Locate the cell with the specified text and output its (X, Y) center coordinate. 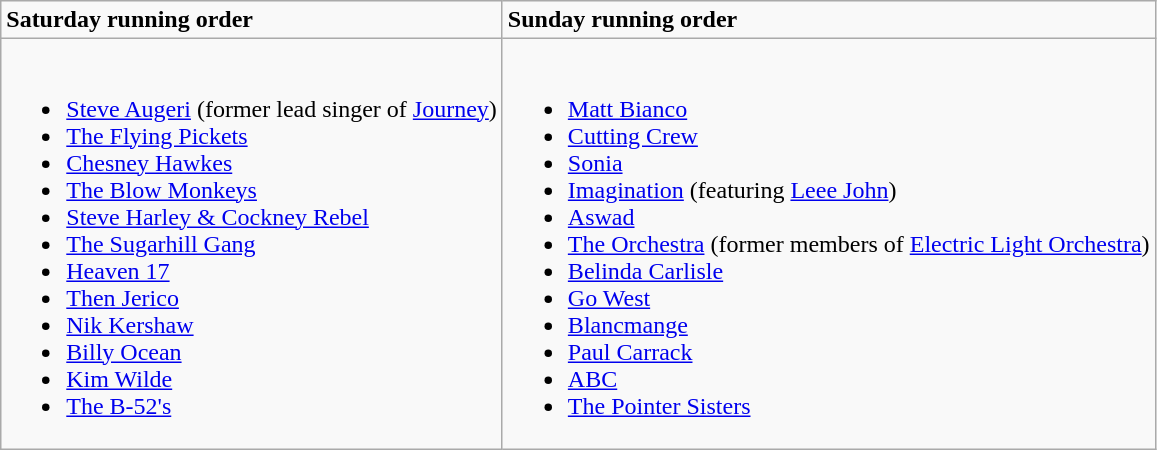
Saturday running order (252, 20)
Sunday running order (828, 20)
